For the text-containing cell, return its midpoint in [x, y] coordinate format. 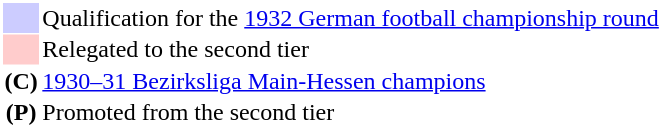
1930–31 Bezirksliga Main-Hessen champions [351, 81]
Relegated to the second tier [351, 49]
(C) [21, 81]
Promoted from the second tier [351, 113]
Qualification for the 1932 German football championship round [351, 18]
(P) [21, 113]
